From the cell containing the given text, extract its center point as (X, Y) coordinate. 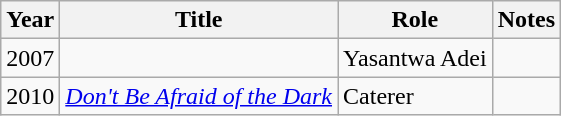
2010 (30, 96)
Caterer (416, 96)
Title (199, 20)
Don't Be Afraid of the Dark (199, 96)
Notes (526, 20)
Year (30, 20)
Role (416, 20)
Yasantwa Adei (416, 58)
2007 (30, 58)
